Capture the cell that displays the provided text and extract its [X, Y] central coordinate. 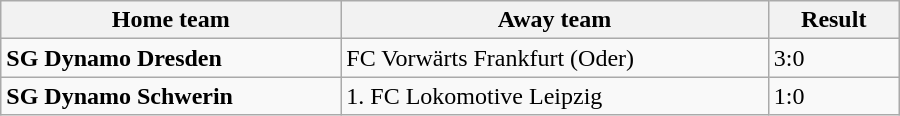
Away team [554, 20]
FC Vorwärts Frankfurt (Oder) [554, 58]
Home team [171, 20]
1:0 [834, 96]
SG Dynamo Schwerin [171, 96]
3:0 [834, 58]
1. FC Lokomotive Leipzig [554, 96]
SG Dynamo Dresden [171, 58]
Result [834, 20]
